Scan for the cell matching the given text and deliver its [x, y] coordinate at center. 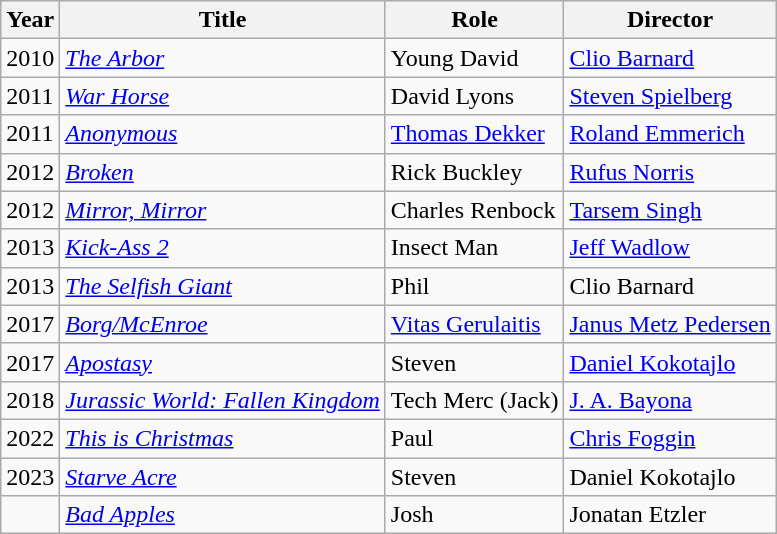
2018 [30, 400]
Title [223, 20]
Janus Metz Pedersen [670, 324]
J. A. Bayona [670, 400]
Broken [223, 172]
Jurassic World: Fallen Kingdom [223, 400]
2023 [30, 477]
Roland Emmerich [670, 134]
Young David [474, 58]
The Arbor [223, 58]
Paul [474, 438]
Rick Buckley [474, 172]
Starve Acre [223, 477]
Insect Man [474, 248]
This is Christmas [223, 438]
The Selfish Giant [223, 286]
War Horse [223, 96]
Bad Apples [223, 515]
Charles Renbock [474, 210]
Tech Merc (Jack) [474, 400]
Phil [474, 286]
Borg/McEnroe [223, 324]
Anonymous [223, 134]
Jeff Wadlow [670, 248]
Mirror, Mirror [223, 210]
Tarsem Singh [670, 210]
Chris Foggin [670, 438]
David Lyons [474, 96]
Thomas Dekker [474, 134]
Steven Spielberg [670, 96]
Apostasy [223, 362]
Kick-Ass 2 [223, 248]
Rufus Norris [670, 172]
2022 [30, 438]
Year [30, 20]
Director [670, 20]
Role [474, 20]
Josh [474, 515]
2010 [30, 58]
Jonatan Etzler [670, 515]
Vitas Gerulaitis [474, 324]
